Search for the cell housing the specified text and yield its (X, Y) center coordinate. 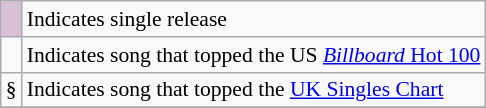
Indicates song that topped the UK Singles Chart (254, 90)
Indicates single release (254, 19)
§ (12, 90)
Indicates song that topped the US Billboard Hot 100 (254, 55)
